Output the (x, y) coordinate of the center of the cell containing the given text.  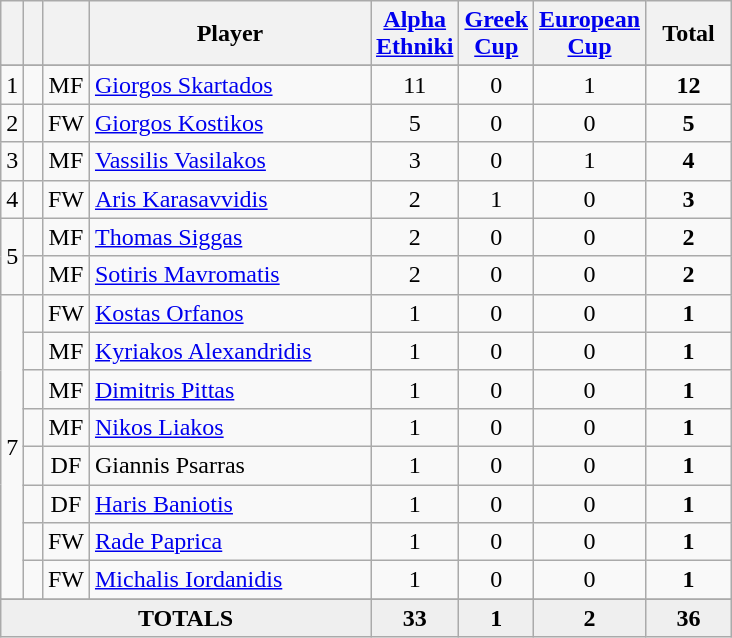
Aris Karasavvidis (230, 199)
Michalis Iordanidis (230, 580)
Sotiris Mavromatis (230, 275)
Haris Baniotis (230, 503)
33 (414, 618)
Thomas Siggas (230, 237)
Giannis Psarras (230, 465)
Nikos Liakos (230, 427)
12 (689, 85)
Alpha Ethniki (414, 34)
Dimitris Pittas (230, 389)
Greek Cup (496, 34)
Total (689, 34)
Giorgos Kostikos (230, 123)
Rade Paprica (230, 542)
7 (12, 446)
European Cup (590, 34)
36 (689, 618)
Kyriakos Alexandridis (230, 351)
Vassilis Vasilakos (230, 161)
Giorgos Skartados (230, 85)
TOTALS (186, 618)
Kostas Orfanos (230, 313)
Player (230, 34)
11 (414, 85)
